Identify which cell holds the provided text, then report its [X, Y] central coordinate. 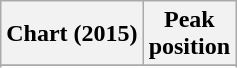
Peakposition [189, 34]
Chart (2015) [72, 34]
